Search for the cell housing the specified text and yield its (x, y) center coordinate. 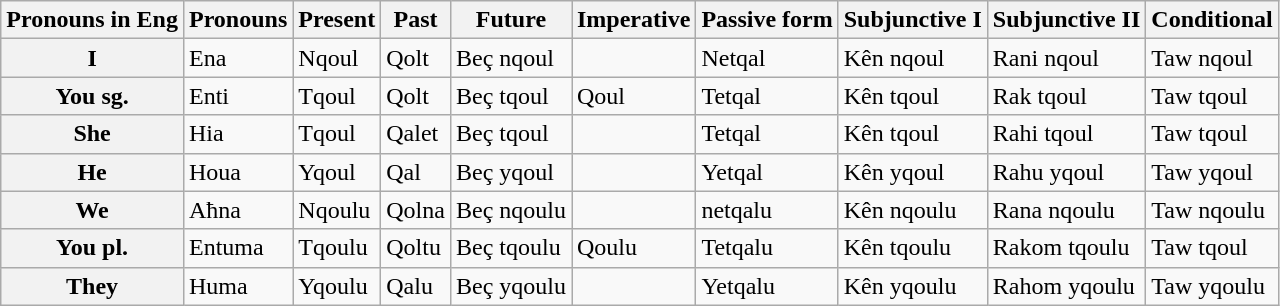
Rani nqoul (1066, 58)
Qolna (416, 210)
Beç nqoulu (510, 210)
She (92, 134)
Kên tqoulu (912, 248)
Taw nqoul (1212, 58)
Nqoulu (337, 210)
Qal (416, 172)
Hia (238, 134)
Entuma (238, 248)
netqalu (767, 210)
Rahu yqoul (1066, 172)
Yetqalu (767, 286)
Imperative (634, 20)
Past (416, 20)
Beç nqoul (510, 58)
Kên yqoul (912, 172)
Present (337, 20)
They (92, 286)
Taw yqoul (1212, 172)
Ena (238, 58)
Kên nqoulu (912, 210)
Tqoulu (337, 248)
Rana nqoulu (1066, 210)
He (92, 172)
Future (510, 20)
Rakom tqoulu (1066, 248)
Qoltu (416, 248)
Huma (238, 286)
Yqoulu (337, 286)
Enti (238, 96)
Rahi tqoul (1066, 134)
Houa (238, 172)
Yqoul (337, 172)
Qalu (416, 286)
Beç tqoulu (510, 248)
Yetqal (767, 172)
You pl. (92, 248)
Pronouns (238, 20)
Tetqalu (767, 248)
Subjunctive I (912, 20)
Qalet (416, 134)
Netqal (767, 58)
Rahom yqoulu (1066, 286)
Kên yqoulu (912, 286)
Qoul (634, 96)
Subjunctive II (1066, 20)
We (92, 210)
Rak tqoul (1066, 96)
You sg. (92, 96)
I (92, 58)
Conditional (1212, 20)
Taw yqoulu (1212, 286)
Taw nqoulu (1212, 210)
Beç yqoulu (510, 286)
Pronouns in Eng (92, 20)
Kên nqoul (912, 58)
Nqoul (337, 58)
Aħna (238, 210)
Passive form (767, 20)
Beç yqoul (510, 172)
Qoulu (634, 248)
